Search for the cell housing the specified text and yield its (x, y) center coordinate. 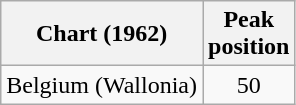
50 (248, 85)
Peakposition (248, 34)
Belgium (Wallonia) (102, 85)
Chart (1962) (102, 34)
